Find where the given text appears and provide that cell's center as (x, y) coordinate. 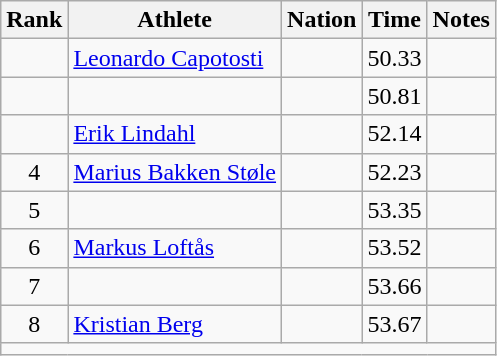
8 (34, 324)
Rank (34, 20)
Leonardo Capotosti (175, 58)
6 (34, 248)
Erik Lindahl (175, 134)
Nation (322, 20)
Kristian Berg (175, 324)
50.33 (394, 58)
5 (34, 210)
52.14 (394, 134)
52.23 (394, 172)
53.66 (394, 286)
50.81 (394, 96)
53.52 (394, 248)
Markus Loftås (175, 248)
Marius Bakken Støle (175, 172)
53.35 (394, 210)
Notes (461, 20)
7 (34, 286)
4 (34, 172)
Athlete (175, 20)
53.67 (394, 324)
Time (394, 20)
